For the text-containing cell, return its midpoint in [X, Y] coordinate format. 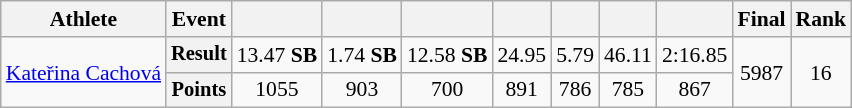
16 [822, 72]
Points [199, 90]
Athlete [84, 19]
1055 [278, 90]
24.95 [522, 55]
5.79 [575, 55]
46.11 [628, 55]
1.74 SB [362, 55]
786 [575, 90]
700 [448, 90]
Kateřina Cachová [84, 72]
891 [522, 90]
5987 [761, 72]
13.47 SB [278, 55]
Rank [822, 19]
2:16.85 [694, 55]
Result [199, 55]
12.58 SB [448, 55]
Event [199, 19]
867 [694, 90]
Final [761, 19]
903 [362, 90]
785 [628, 90]
